Provide the (X, Y) coordinate of the cell's center where the given text is located.  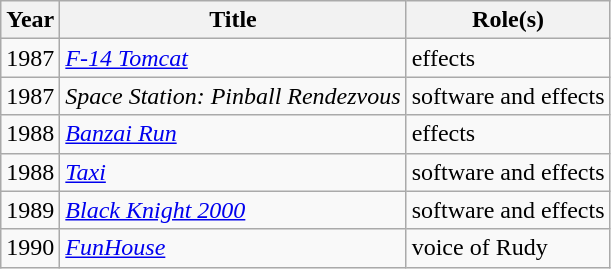
Year (30, 20)
Title (233, 20)
1990 (30, 248)
Black Knight 2000 (233, 210)
Space Station: Pinball Rendezvous (233, 96)
Taxi (233, 172)
voice of Rudy (508, 248)
F-14 Tomcat (233, 58)
FunHouse (233, 248)
Banzai Run (233, 134)
Role(s) (508, 20)
1989 (30, 210)
